Scan for the cell matching the given text and deliver its [x, y] coordinate at center. 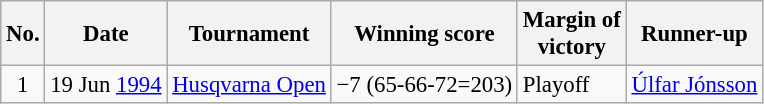
Playoff [572, 85]
Winning score [424, 34]
Úlfar Jónsson [694, 85]
Margin ofvictory [572, 34]
−7 (65-66-72=203) [424, 85]
Tournament [249, 34]
Husqvarna Open [249, 85]
19 Jun 1994 [106, 85]
No. [23, 34]
Runner-up [694, 34]
Date [106, 34]
1 [23, 85]
